Find where the given text appears and provide that cell's center as [X, Y] coordinate. 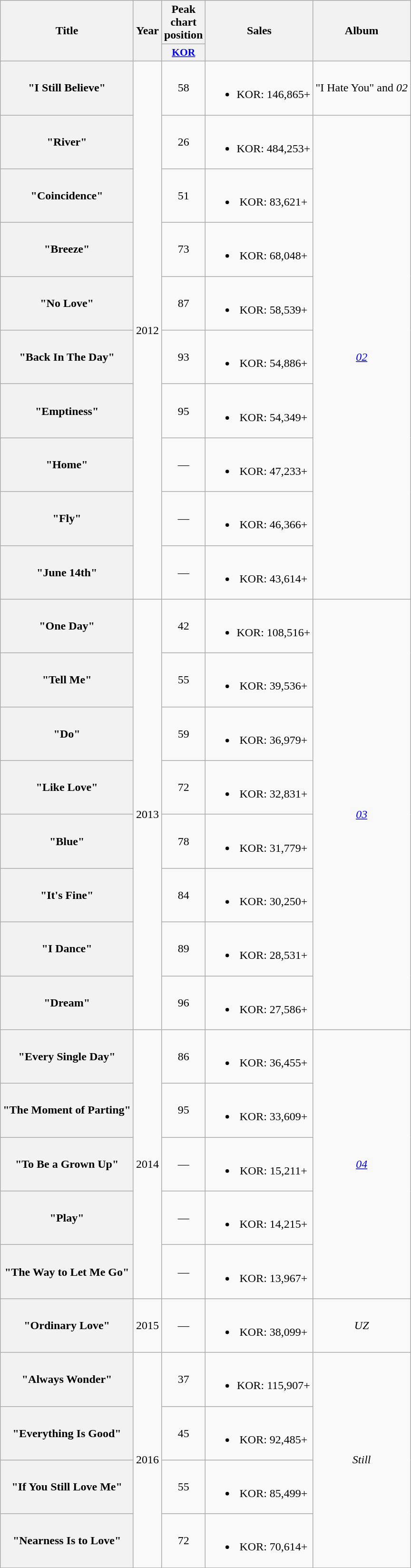
96 [183, 1002]
UZ [362, 1326]
2014 [147, 1164]
"Coincidence" [67, 196]
"To Be a Grown Up" [67, 1164]
KOR: 36,455+ [259, 1056]
KOR: 32,831+ [259, 787]
KOR: 83,621+ [259, 196]
KOR: 31,779+ [259, 841]
04 [362, 1164]
KOR: 36,979+ [259, 734]
KOR: 30,250+ [259, 895]
"The Way to Let Me Go" [67, 1272]
"Tell Me" [67, 680]
2016 [147, 1460]
KOR: 108,516+ [259, 626]
42 [183, 626]
KOR: 484,253+ [259, 142]
58 [183, 88]
Year [147, 31]
KOR: 85,499+ [259, 1487]
2012 [147, 330]
KOR: 58,539+ [259, 304]
03 [362, 814]
51 [183, 196]
KOR: 33,609+ [259, 1111]
"Everything Is Good" [67, 1433]
"Play" [67, 1218]
KOR: 13,967+ [259, 1272]
86 [183, 1056]
KOR: 47,233+ [259, 464]
KOR: 46,366+ [259, 519]
"River" [67, 142]
"Always Wonder" [67, 1379]
"No Love" [67, 304]
"Dream" [67, 1002]
"I Dance" [67, 949]
"If You Still Love Me" [67, 1487]
KOR: 38,099+ [259, 1326]
02 [362, 357]
37 [183, 1379]
KOR: 92,485+ [259, 1433]
"One Day" [67, 626]
Still [362, 1460]
59 [183, 734]
KOR: 39,536+ [259, 680]
KOR [183, 53]
"June 14th" [67, 572]
89 [183, 949]
"I Still Believe" [67, 88]
"Back In The Day" [67, 357]
KOR: 43,614+ [259, 572]
Title [67, 31]
2013 [147, 814]
"Do" [67, 734]
"Like Love" [67, 787]
73 [183, 249]
KOR: 70,614+ [259, 1541]
KOR: 115,907+ [259, 1379]
Sales [259, 31]
KOR: 54,349+ [259, 411]
KOR: 28,531+ [259, 949]
"Every Single Day" [67, 1056]
"Nearness Is to Love" [67, 1541]
KOR: 146,865+ [259, 88]
"Fly" [67, 519]
Peakchartposition [183, 22]
"Ordinary Love" [67, 1326]
Album [362, 31]
"It's Fine" [67, 895]
KOR: 15,211+ [259, 1164]
"Home" [67, 464]
"Breeze" [67, 249]
KOR: 14,215+ [259, 1218]
78 [183, 841]
"I Hate You" and 02 [362, 88]
KOR: 54,886+ [259, 357]
2015 [147, 1326]
"Blue" [67, 841]
"The Moment of Parting" [67, 1111]
45 [183, 1433]
26 [183, 142]
KOR: 68,048+ [259, 249]
"Emptiness" [67, 411]
87 [183, 304]
93 [183, 357]
84 [183, 895]
KOR: 27,586+ [259, 1002]
